Scan for the cell matching the given text and deliver its (x, y) coordinate at center. 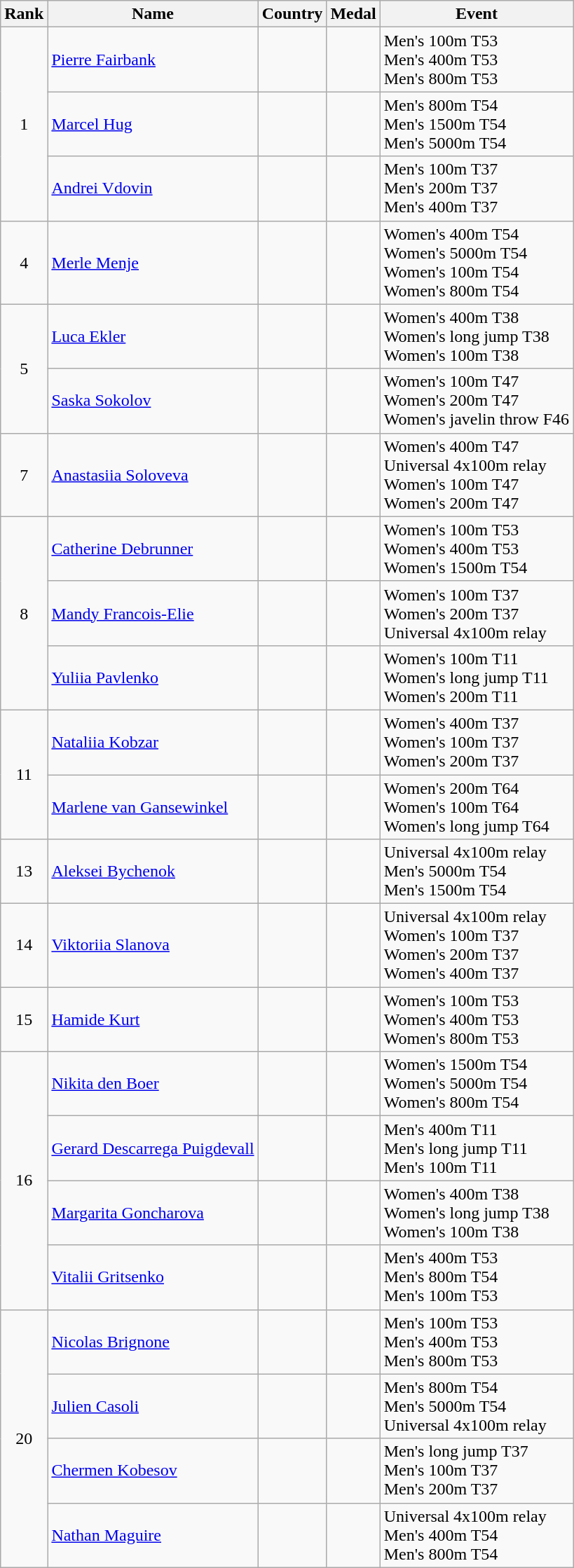
Nataliia Kobzar (153, 742)
Men's 400m T53Men's 800m T54Men's 100m T53 (477, 1277)
Marlene van Gansewinkel (153, 807)
Vitalii Gritsenko (153, 1277)
Women's 100m T53Women's 400m T53Women's 1500m T54 (477, 549)
15 (24, 1019)
Women's 200m T64Women's 100m T64Women's long jump T64 (477, 807)
20 (24, 1438)
Men's 800m T54Men's 5000m T54Universal 4x100m relay (477, 1406)
Name (153, 14)
Medal (353, 14)
Saska Sokolov (153, 401)
1 (24, 124)
Men's 400m T11Men's long jump T11Men's 100m T11 (477, 1148)
Rank (24, 14)
Merle Menje (153, 262)
Viktoriia Slanova (153, 946)
Men's 800m T54Men's 1500m T54Men's 5000m T54 (477, 124)
Catherine Debrunner (153, 549)
8 (24, 613)
Women's 100m T53Women's 400m T53Women's 800m T53 (477, 1019)
Andrei Vdovin (153, 188)
Men's 100m T37Men's 200m T37Men's 400m T37 (477, 188)
13 (24, 872)
7 (24, 475)
Women's 1500m T54Women's 5000m T54Women's 800m T54 (477, 1084)
Women's 100m T47Women's 200m T47Women's javelin throw F46 (477, 401)
Women's 400m T47Universal 4x100m relayWomen's 100m T47Women's 200m T47 (477, 475)
Gerard Descarrega Puigdevall (153, 1148)
Anastasiia Soloveva (153, 475)
Hamide Kurt (153, 1019)
Women's 100m T11Women's long jump T11Women's 200m T11 (477, 678)
16 (24, 1181)
Event (477, 14)
Country (292, 14)
Margarita Goncharova (153, 1213)
Chermen Kobesov (153, 1471)
Universal 4x100m relayMen's 5000m T54Men's 1500m T54 (477, 872)
Women's 100m T37Women's 200m T37Universal 4x100m relay (477, 613)
Julien Casoli (153, 1406)
Mandy Francois-Elie (153, 613)
Yuliia Pavlenko (153, 678)
Men's long jump T37Men's 100m T37Men's 200m T37 (477, 1471)
Universal 4x100m relayMen's 400m T54Men's 800m T54 (477, 1535)
14 (24, 946)
Nathan Maguire (153, 1535)
Aleksei Bychenok (153, 872)
Luca Ekler (153, 336)
Nicolas Brignone (153, 1342)
11 (24, 774)
4 (24, 262)
Nikita den Boer (153, 1084)
Women's 400m T54Women's 5000m T54Women's 100m T54Women's 800m T54 (477, 262)
Women's 400m T37Women's 100m T37Women's 200m T37 (477, 742)
5 (24, 369)
Pierre Fairbank (153, 60)
Universal 4x100m relayWomen's 100m T37Women's 200m T37Women's 400m T37 (477, 946)
Marcel Hug (153, 124)
